Return [X, Y] of the center of cell containing provided text 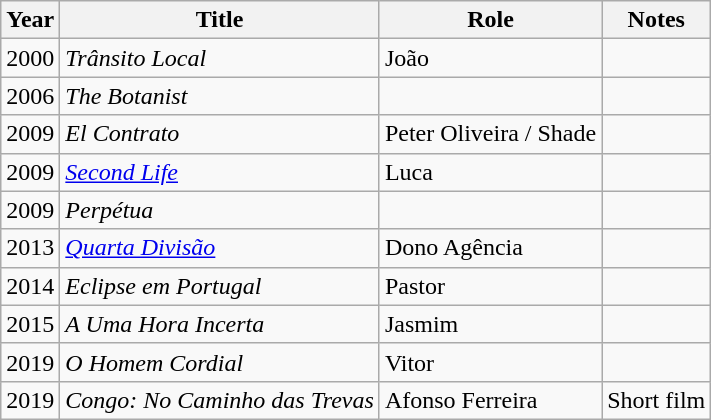
2000 [30, 58]
Congo: No Caminho das Trevas [220, 400]
A Uma Hora Incerta [220, 324]
Pastor [490, 286]
Afonso Ferreira [490, 400]
2015 [30, 324]
Short film [656, 400]
Jasmim [490, 324]
Peter Oliveira / Shade [490, 134]
O Homem Cordial [220, 362]
El Contrato [220, 134]
2013 [30, 248]
Role [490, 20]
Dono Agência [490, 248]
Eclipse em Portugal [220, 286]
2014 [30, 286]
Year [30, 20]
Vitor [490, 362]
João [490, 58]
Perpétua [220, 210]
2006 [30, 96]
Title [220, 20]
The Botanist [220, 96]
Trânsito Local [220, 58]
Luca [490, 172]
Notes [656, 20]
Quarta Divisão [220, 248]
Second Life [220, 172]
